Detect which cell encompasses the target text, then output its [x, y] center coordinate. 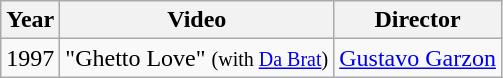
Director [418, 20]
1997 [30, 58]
Gustavo Garzon [418, 58]
Year [30, 20]
"Ghetto Love" (with Da Brat) [197, 58]
Video [197, 20]
